Find where the given text appears and provide that cell's center as [x, y] coordinate. 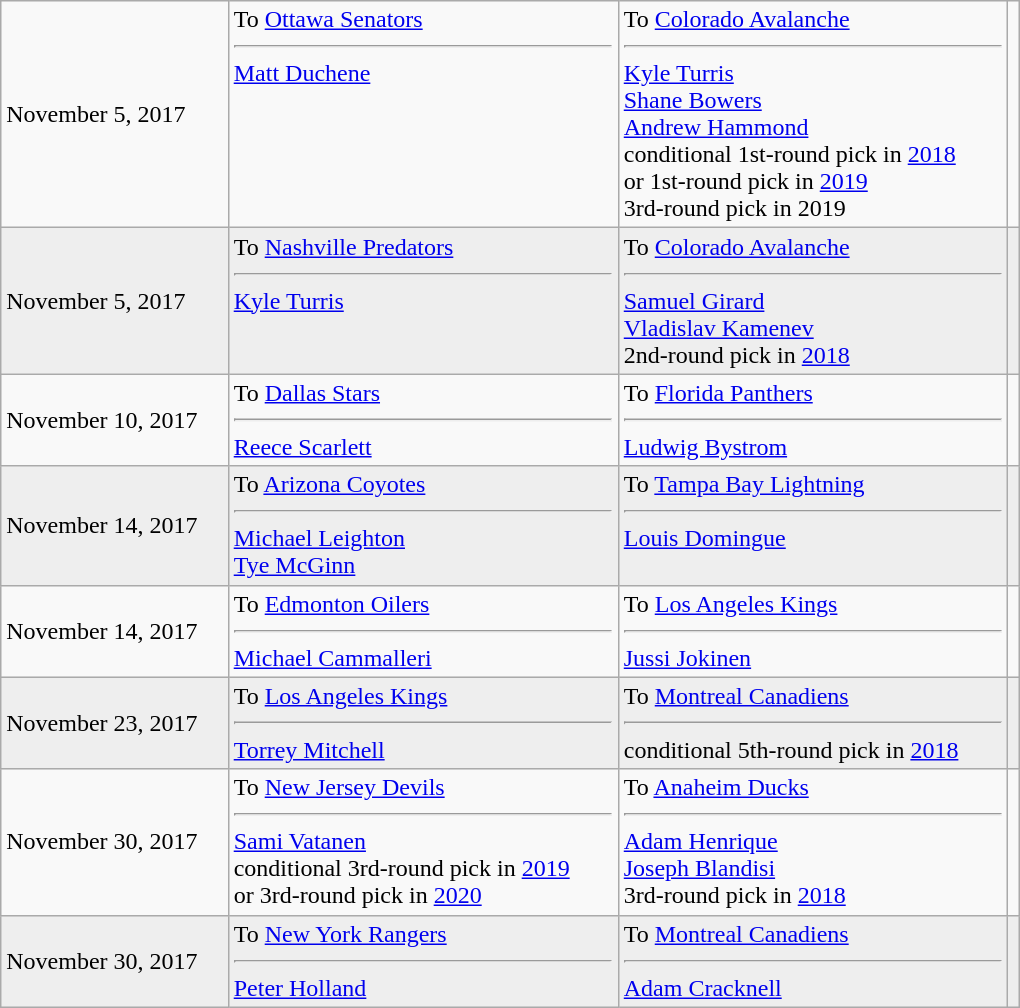
To Montreal CanadiensAdam Cracknell [812, 961]
November 10, 2017 [114, 420]
November 23, 2017 [114, 723]
To Ottawa SenatorsMatt Duchene [423, 114]
To Los Angeles KingsJussi Jokinen [812, 631]
To Florida PanthersLudwig Bystrom [812, 420]
To Montreal Canadiensconditional 5th-round pick in 2018 [812, 723]
To Tampa Bay LightningLouis Domingue [812, 526]
To New Jersey DevilsSami Vatanenconditional 3rd-round pick in 2019or 3rd-round pick in 2020 [423, 842]
To Anaheim DucksAdam HenriqueJoseph Blandisi3rd-round pick in 2018 [812, 842]
To Edmonton OilersMichael Cammalleri [423, 631]
To Los Angeles KingsTorrey Mitchell [423, 723]
To Nashville PredatorsKyle Turris [423, 301]
To Arizona CoyotesMichael LeightonTye McGinn [423, 526]
To Colorado AvalancheSamuel GirardVladislav Kamenev2nd-round pick in 2018 [812, 301]
To New York RangersPeter Holland [423, 961]
To Colorado AvalancheKyle TurrisShane BowersAndrew Hammondconditional 1st-round pick in 2018or 1st-round pick in 20193rd-round pick in 2019 [812, 114]
To Dallas StarsReece Scarlett [423, 420]
